Output the (x, y) coordinate of the center of the cell containing the given text.  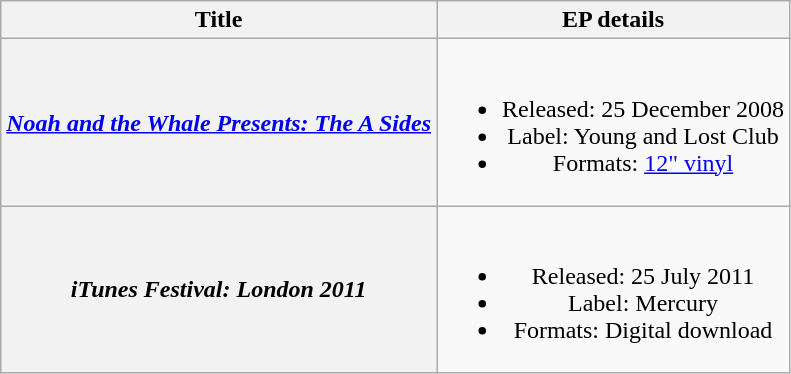
iTunes Festival: London 2011 (219, 290)
Noah and the Whale Presents: The A Sides (219, 122)
EP details (614, 20)
Released: 25 December 2008Label: Young and Lost ClubFormats: 12" vinyl (614, 122)
Title (219, 20)
Released: 25 July 2011Label: MercuryFormats: Digital download (614, 290)
